For the text-containing cell, return its midpoint in [x, y] coordinate format. 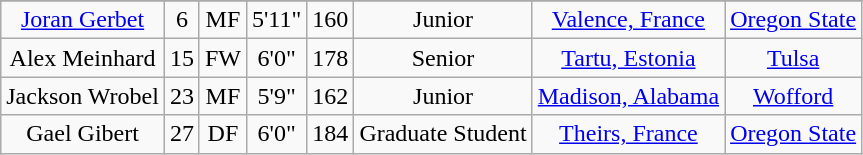
15 [182, 58]
Tartu, Estonia [628, 58]
FW [222, 58]
Wofford [794, 96]
Joran Gerbet [83, 20]
Madison, Alabama [628, 96]
Valence, France [628, 20]
5'11" [276, 20]
Senior [443, 58]
Jackson Wrobel [83, 96]
6 [182, 20]
23 [182, 96]
DF [222, 134]
Theirs, France [628, 134]
5'9" [276, 96]
184 [330, 134]
Alex Meinhard [83, 58]
27 [182, 134]
Gael Gibert [83, 134]
162 [330, 96]
Tulsa [794, 58]
178 [330, 58]
160 [330, 20]
Graduate Student [443, 134]
